Detect which cell encompasses the target text, then output its (X, Y) center coordinate. 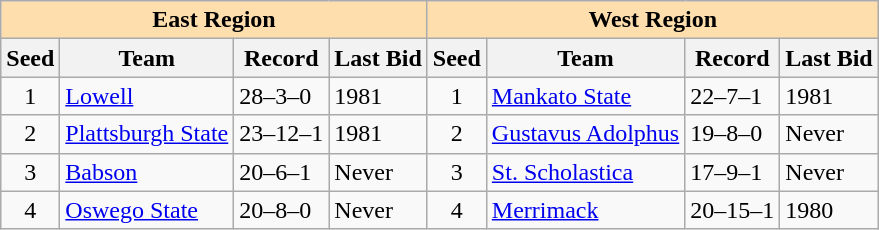
22–7–1 (732, 96)
Babson (147, 172)
20–6–1 (282, 172)
19–8–0 (732, 134)
East Region (214, 20)
17–9–1 (732, 172)
Mankato State (585, 96)
West Region (652, 20)
Lowell (147, 96)
28–3–0 (282, 96)
1980 (829, 210)
23–12–1 (282, 134)
Merrimack (585, 210)
20–8–0 (282, 210)
20–15–1 (732, 210)
St. Scholastica (585, 172)
Gustavus Adolphus (585, 134)
Plattsburgh State (147, 134)
Oswego State (147, 210)
